Extract the [x, y] coordinate from the center of the cell holding the provided text.  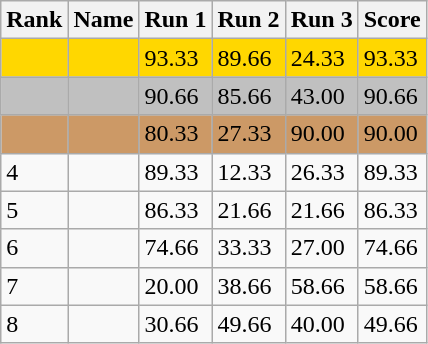
Rank [34, 20]
40.00 [322, 324]
26.33 [322, 172]
5 [34, 210]
85.66 [248, 96]
89.66 [248, 58]
8 [34, 324]
Run 1 [176, 20]
43.00 [322, 96]
27.00 [322, 248]
Run 3 [322, 20]
12.33 [248, 172]
4 [34, 172]
30.66 [176, 324]
7 [34, 286]
20.00 [176, 286]
Name [104, 20]
6 [34, 248]
38.66 [248, 286]
Run 2 [248, 20]
27.33 [248, 134]
Score [392, 20]
24.33 [322, 58]
80.33 [176, 134]
33.33 [248, 248]
